Pinpoint the cell where the given text exists, returning its (x, y) midpoint coordinate. 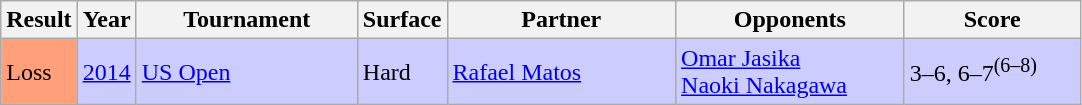
Year (106, 20)
Surface (402, 20)
Omar Jasika Naoki Nakagawa (790, 72)
Partner (562, 20)
Hard (402, 72)
Tournament (246, 20)
Rafael Matos (562, 72)
Opponents (790, 20)
US Open (246, 72)
Score (992, 20)
2014 (106, 72)
Loss (39, 72)
3–6, 6–7(6–8) (992, 72)
Result (39, 20)
